Extract the [x, y] coordinate from the center of the cell holding the provided text.  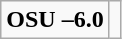
OSU –6.0 [55, 19]
